For the text-containing cell, return its midpoint in [x, y] coordinate format. 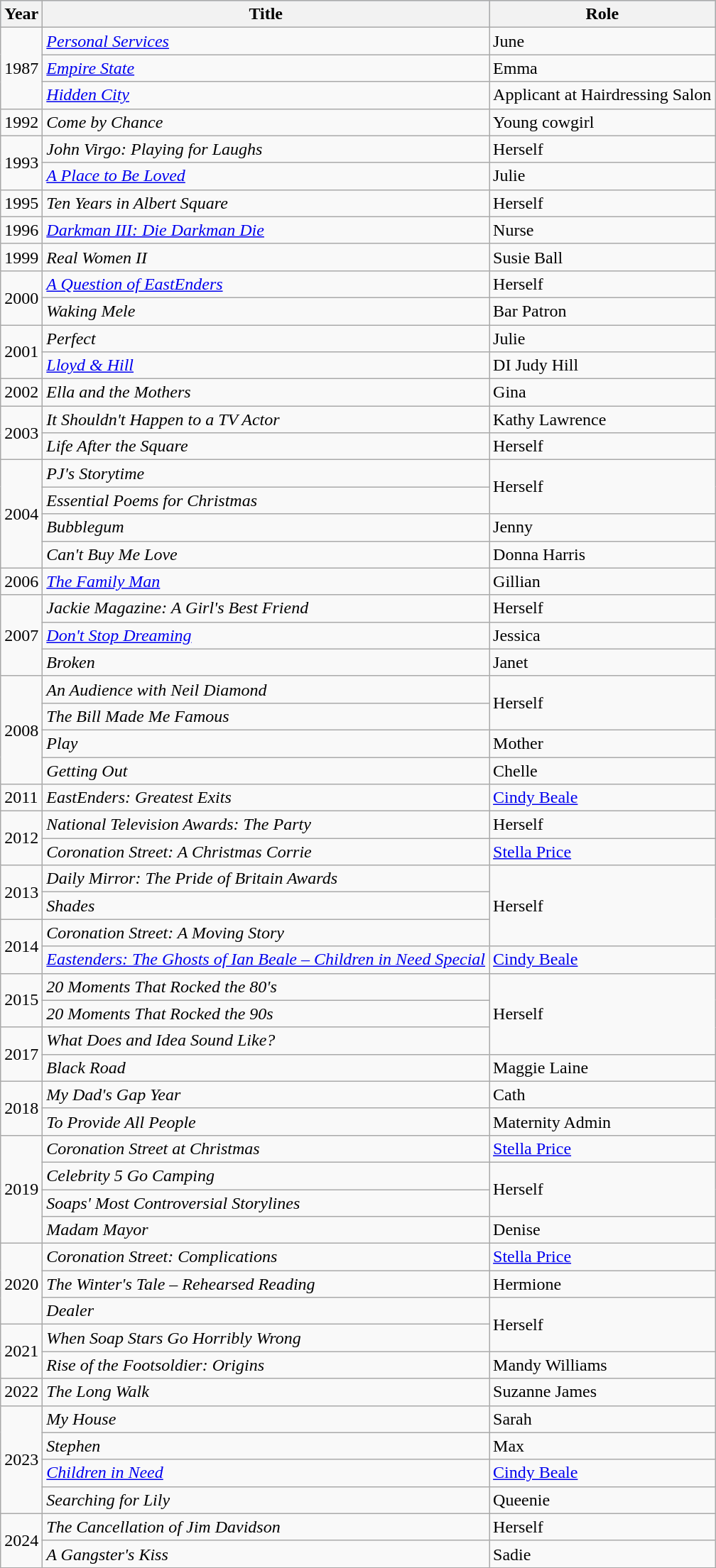
To Provide All People [266, 1122]
Emma [602, 68]
Madam Mayor [266, 1230]
Ten Years in Albert Square [266, 203]
It Shouldn't Happen to a TV Actor [266, 420]
2019 [21, 1189]
Can't Buy Me Love [266, 554]
The Family Man [266, 581]
1993 [21, 163]
Daily Mirror: The Pride of Britain Awards [266, 879]
2021 [21, 1352]
A Question of EastEnders [266, 284]
Gillian [602, 581]
Searching for Lily [266, 1500]
John Virgo: Playing for Laughs [266, 149]
Maternity Admin [602, 1122]
Eastenders: The Ghosts of Ian Beale – Children in Need Special [266, 960]
Darkman III: Die Darkman Die [266, 230]
2024 [21, 1540]
When Soap Stars Go Horribly Wrong [266, 1338]
Empire State [266, 68]
2000 [21, 297]
2012 [21, 838]
Bubblegum [266, 527]
Sadie [602, 1554]
Stephen [266, 1446]
20 Moments That Rocked the 90s [266, 1014]
Gina [602, 393]
Come by Chance [266, 122]
Play [266, 743]
2017 [21, 1054]
1996 [21, 230]
Mandy Williams [602, 1365]
Broken [266, 662]
Waking Mele [266, 311]
Black Road [266, 1068]
What Does and Idea Sound Like? [266, 1041]
Nurse [602, 230]
Janet [602, 662]
20 Moments That Rocked the 80's [266, 987]
Coronation Street: A Christmas Corrie [266, 852]
The Long Walk [266, 1392]
Bar Patron [602, 311]
Maggie Laine [602, 1068]
2002 [21, 393]
Max [602, 1446]
Ella and the Mothers [266, 393]
Donna Harris [602, 554]
Shades [266, 906]
National Television Awards: The Party [266, 825]
Chelle [602, 770]
Personal Services [266, 41]
2022 [21, 1392]
My Dad's Gap Year [266, 1095]
2023 [21, 1459]
Sarah [602, 1419]
EastEnders: Greatest Exits [266, 798]
Applicant at Hairdressing Salon [602, 95]
Coronation Street: Complications [266, 1257]
2018 [21, 1108]
Young cowgirl [602, 122]
PJ's Storytime [266, 473]
Children in Need [266, 1473]
Jackie Magazine: A Girl's Best Friend [266, 608]
1987 [21, 68]
2013 [21, 892]
2008 [21, 730]
Getting Out [266, 770]
DI Judy Hill [602, 366]
A Gangster's Kiss [266, 1554]
Coronation Street at Christmas [266, 1148]
Title [266, 14]
Year [21, 14]
My House [266, 1419]
June [602, 41]
1999 [21, 257]
2014 [21, 946]
1992 [21, 122]
Jessica [602, 635]
Cath [602, 1095]
Don't Stop Dreaming [266, 635]
2011 [21, 798]
Coronation Street: A Moving Story [266, 933]
Queenie [602, 1500]
Hermione [602, 1284]
2001 [21, 352]
2006 [21, 581]
2015 [21, 1000]
Role [602, 14]
The Cancellation of Jim Davidson [266, 1527]
Celebrity 5 Go Camping [266, 1175]
1995 [21, 203]
Essential Poems for Christmas [266, 500]
Perfect [266, 339]
Suzanne James [602, 1392]
The Winter's Tale – Rehearsed Reading [266, 1284]
Jenny [602, 527]
Susie Ball [602, 257]
Life After the Square [266, 446]
2020 [21, 1284]
2003 [21, 433]
Rise of the Footsoldier: Origins [266, 1365]
Real Women II [266, 257]
Lloyd & Hill [266, 366]
Hidden City [266, 95]
Soaps' Most Controversial Storylines [266, 1203]
Dealer [266, 1311]
An Audience with Neil Diamond [266, 689]
Kathy Lawrence [602, 420]
Mother [602, 743]
2004 [21, 514]
A Place to Be Loved [266, 176]
Denise [602, 1230]
The Bill Made Me Famous [266, 716]
2007 [21, 635]
